Pinpoint the cell where the given text exists, returning its (X, Y) midpoint coordinate. 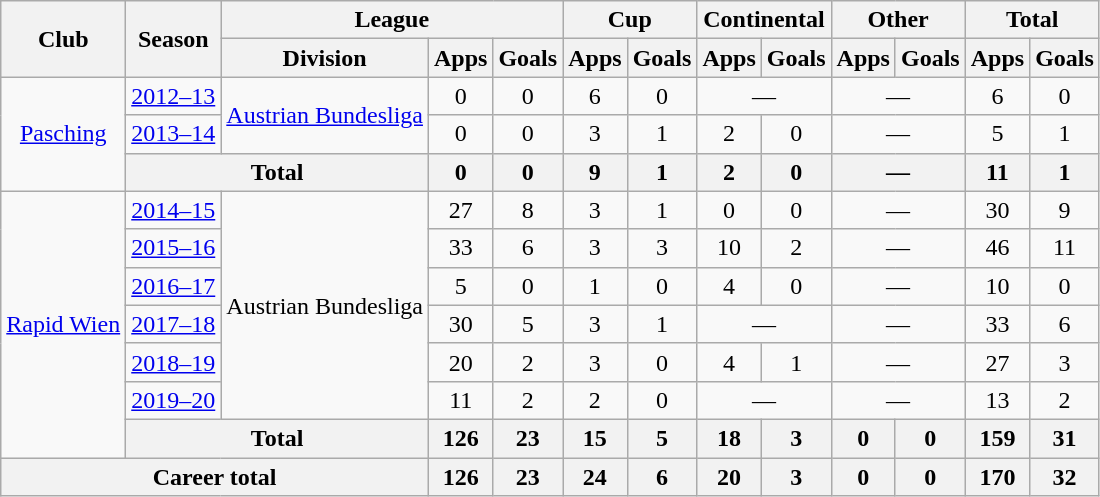
Other (898, 20)
Division (325, 58)
159 (997, 438)
Season (174, 39)
2018–19 (174, 362)
2014–15 (174, 210)
32 (1065, 477)
2019–20 (174, 400)
Career total (215, 477)
Continental (764, 20)
League (392, 20)
170 (997, 477)
46 (997, 248)
Rapid Wien (64, 324)
13 (997, 400)
Pasching (64, 134)
2013–14 (174, 134)
Club (64, 39)
8 (528, 210)
2017–18 (174, 324)
15 (595, 438)
2016–17 (174, 286)
24 (595, 477)
2015–16 (174, 248)
Cup (630, 20)
18 (729, 438)
31 (1065, 438)
2012–13 (174, 96)
